Pinpoint the cell where the given text exists, returning its (x, y) midpoint coordinate. 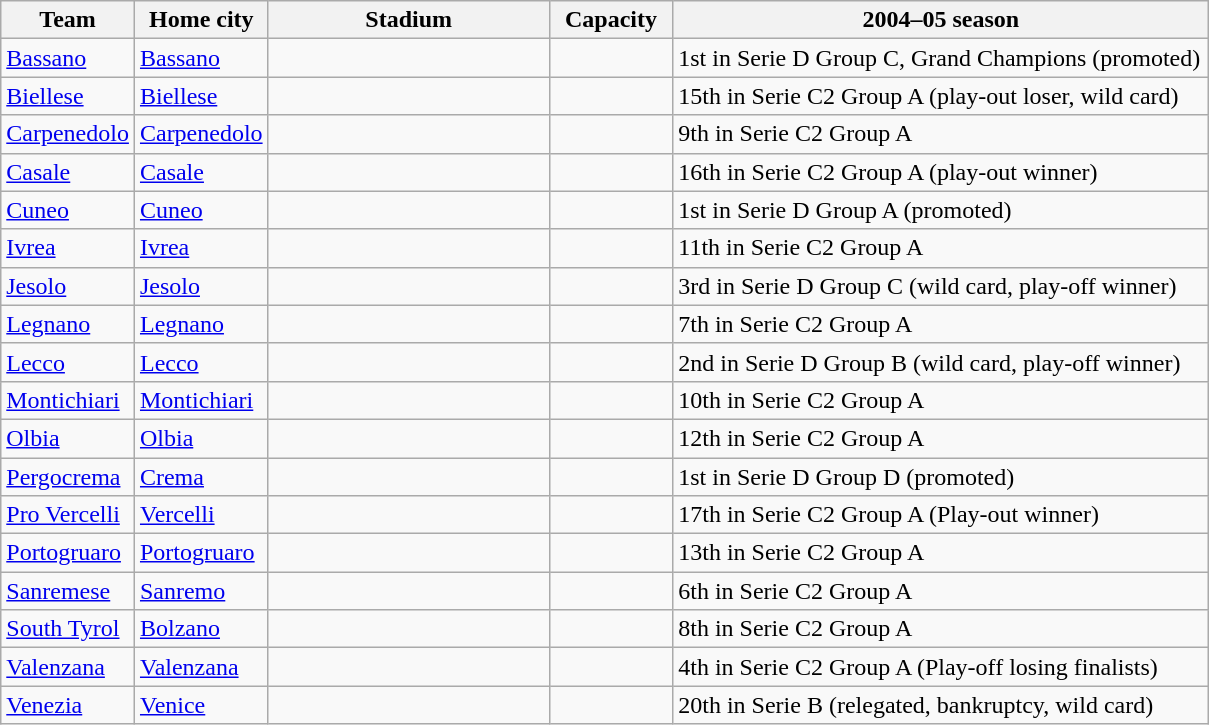
17th in Serie C2 Group A (Play-out winner) (941, 515)
15th in Serie C2 Group A (play-out loser, wild card) (941, 96)
Home city (201, 20)
Pro Vercelli (68, 515)
Crema (201, 477)
7th in Serie C2 Group A (941, 324)
4th in Serie C2 Group A (Play-off losing finalists) (941, 667)
1st in Serie D Group A (promoted) (941, 210)
10th in Serie C2 Group A (941, 400)
12th in Serie C2 Group A (941, 438)
2nd in Serie D Group B (wild card, play-off winner) (941, 362)
13th in Serie C2 Group A (941, 553)
20th in Serie B (relegated, bankruptcy, wild card) (941, 705)
8th in Serie C2 Group A (941, 629)
South Tyrol (68, 629)
1st in Serie D Group D (promoted) (941, 477)
Stadium (408, 20)
Team (68, 20)
1st in Serie D Group C, Grand Champions (promoted) (941, 58)
Vercelli (201, 515)
Bolzano (201, 629)
Sanremese (68, 591)
Pergocrema (68, 477)
6th in Serie C2 Group A (941, 591)
2004–05 season (941, 20)
Capacity (611, 20)
11th in Serie C2 Group A (941, 248)
Sanremo (201, 591)
Venezia (68, 705)
16th in Serie C2 Group A (play-out winner) (941, 172)
3rd in Serie D Group C (wild card, play-off winner) (941, 286)
Venice (201, 705)
9th in Serie C2 Group A (941, 134)
